Search for the cell housing the specified text and yield its (x, y) center coordinate. 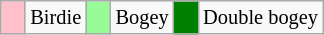
Birdie (56, 17)
Double bogey (260, 17)
Bogey (142, 17)
